From the cell containing the given text, extract its center point as (x, y) coordinate. 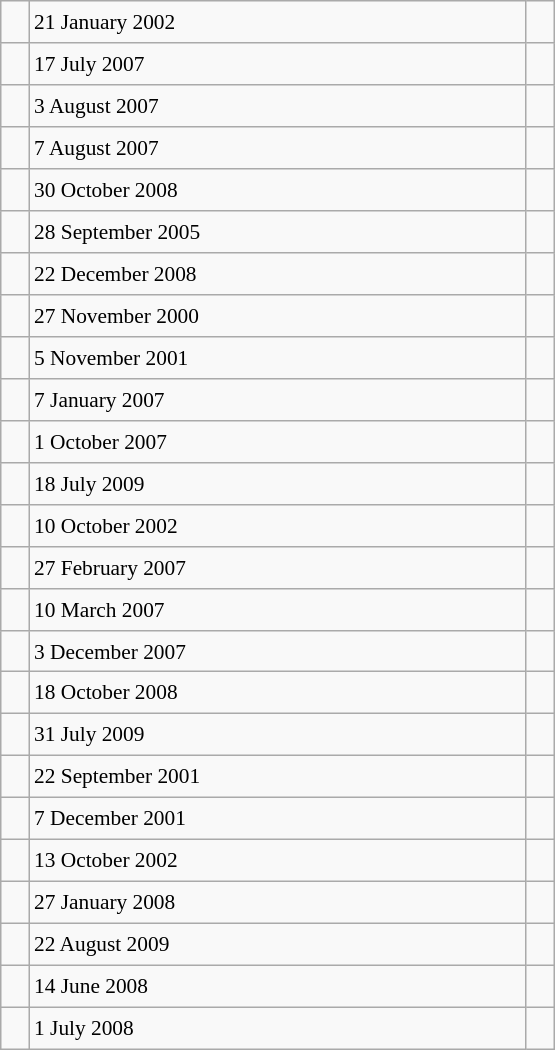
18 July 2009 (278, 483)
30 October 2008 (278, 190)
18 October 2008 (278, 693)
27 February 2007 (278, 567)
5 November 2001 (278, 358)
27 November 2000 (278, 316)
22 September 2001 (278, 777)
31 July 2009 (278, 735)
28 September 2005 (278, 232)
10 March 2007 (278, 609)
7 August 2007 (278, 148)
21 January 2002 (278, 22)
1 October 2007 (278, 441)
10 October 2002 (278, 525)
27 January 2008 (278, 903)
7 January 2007 (278, 399)
3 August 2007 (278, 106)
17 July 2007 (278, 64)
1 July 2008 (278, 1028)
7 December 2001 (278, 819)
22 December 2008 (278, 274)
3 December 2007 (278, 651)
22 August 2009 (278, 945)
13 October 2002 (278, 861)
14 June 2008 (278, 986)
